Detect which cell encompasses the target text, then output its [X, Y] center coordinate. 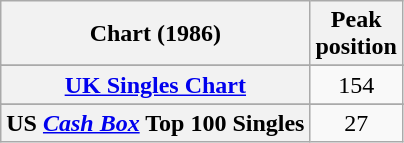
Chart (1986) [156, 34]
UK Singles Chart [156, 85]
154 [356, 85]
27 [356, 123]
Peakposition [356, 34]
US Cash Box Top 100 Singles [156, 123]
